Extract the [X, Y] coordinate from the center of the cell holding the provided text.  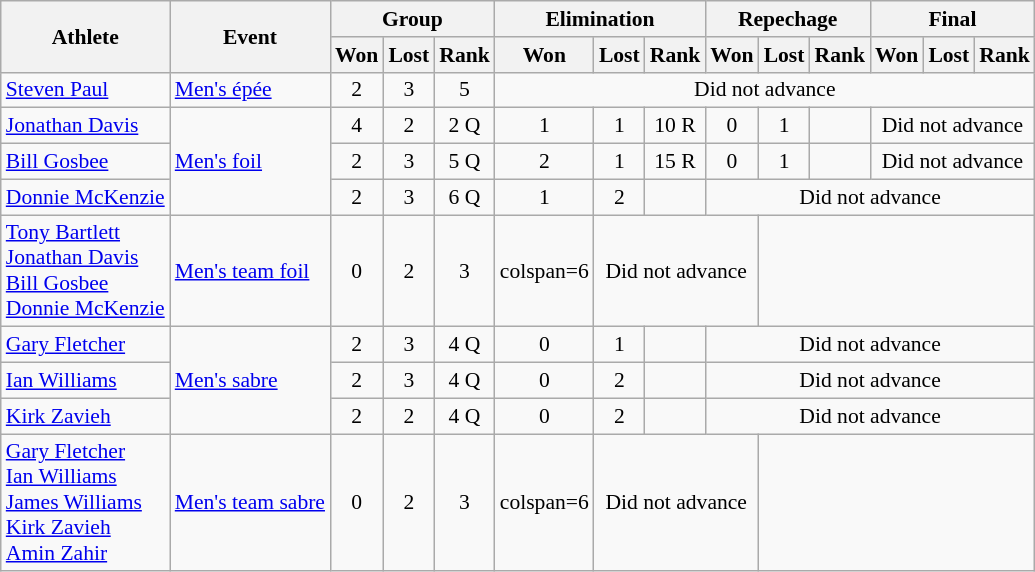
Gary Fletcher [86, 345]
6 Q [464, 197]
Repechage [788, 19]
Men's épée [250, 90]
4 [356, 126]
2 Q [464, 126]
Final [952, 19]
15 R [676, 162]
Tony BartlettJonathan DavisBill GosbeeDonnie McKenzie [86, 271]
Men's foil [250, 162]
Group [412, 19]
Kirk Zavieh [86, 416]
Jonathan Davis [86, 126]
Athlete [86, 36]
Event [250, 36]
Men's team sabre [250, 503]
5 [464, 90]
Gary FletcherIan WilliamsJames WilliamsKirk ZaviehAmin Zahir [86, 503]
Steven Paul [86, 90]
Men's team foil [250, 271]
Men's sabre [250, 380]
Bill Gosbee [86, 162]
5 Q [464, 162]
10 R [676, 126]
Ian Williams [86, 381]
Elimination [600, 19]
Donnie McKenzie [86, 197]
